Detect which cell encompasses the target text, then output its (X, Y) center coordinate. 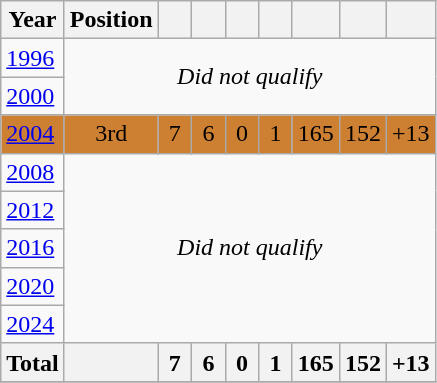
2024 (33, 324)
2004 (33, 134)
Year (33, 20)
2012 (33, 210)
2020 (33, 286)
2000 (33, 96)
2008 (33, 172)
2016 (33, 248)
1996 (33, 58)
3rd (111, 134)
Position (111, 20)
Total (33, 362)
